For the text-containing cell, return its midpoint in [X, Y] coordinate format. 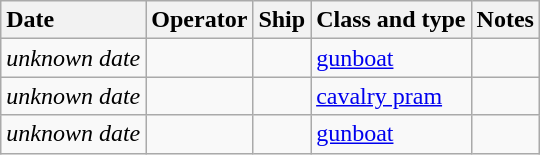
Class and type [391, 20]
Date [74, 20]
Operator [200, 20]
cavalry pram [391, 96]
Ship [282, 20]
Notes [505, 20]
